Detect which cell encompasses the target text, then output its [x, y] center coordinate. 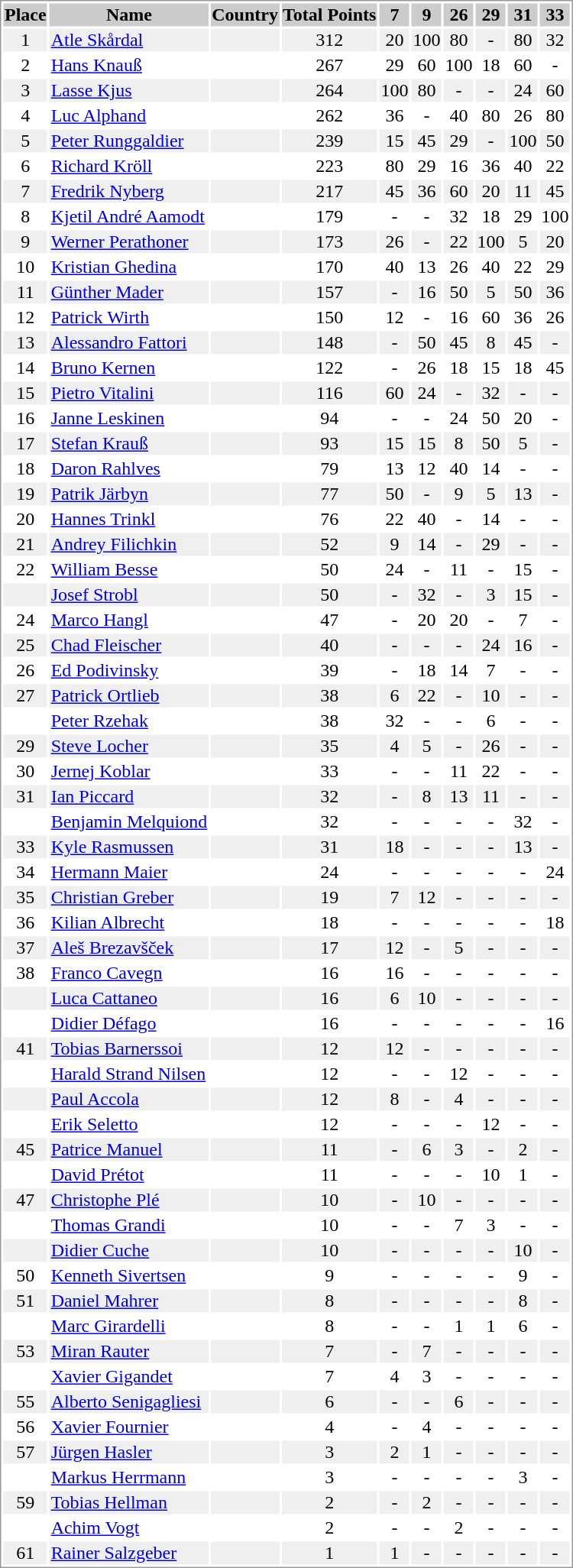
Daron Rahlves [129, 468]
Paul Accola [129, 1100]
179 [329, 216]
Günther Mader [129, 293]
Harald Strand Nilsen [129, 1074]
Kilian Albrecht [129, 922]
William Besse [129, 569]
94 [329, 418]
39 [329, 670]
76 [329, 519]
267 [329, 65]
Patrick Ortlieb [129, 696]
Christian Greber [129, 898]
Country [245, 15]
Luca Cattaneo [129, 999]
Jürgen Hasler [129, 1453]
25 [25, 646]
Andrey Filichkin [129, 545]
223 [329, 166]
Hannes Trinkl [129, 519]
Didier Cuche [129, 1251]
Fredrik Nyberg [129, 192]
Richard Kröll [129, 166]
Total Points [329, 15]
217 [329, 192]
55 [25, 1402]
Bruno Kernen [129, 368]
David Prétot [129, 1174]
53 [25, 1352]
Lasse Kjus [129, 91]
150 [329, 317]
56 [25, 1427]
Tobias Hellman [129, 1503]
Markus Herrmann [129, 1477]
Patrice Manuel [129, 1150]
Tobias Barnerssoi [129, 1049]
Achim Vogt [129, 1528]
30 [25, 771]
Thomas Grandi [129, 1225]
312 [329, 40]
Chad Fleischer [129, 646]
262 [329, 115]
Erik Seletto [129, 1124]
Steve Locher [129, 747]
Franco Cavegn [129, 973]
Xavier Gigandet [129, 1376]
Ian Piccard [129, 797]
Hermann Maier [129, 872]
122 [329, 368]
Alessandro Fattori [129, 343]
Aleš Brezavšček [129, 948]
Stefan Krauß [129, 444]
79 [329, 468]
Ed Podivinsky [129, 670]
Luc Alphand [129, 115]
93 [329, 444]
Hans Knauß [129, 65]
264 [329, 91]
77 [329, 494]
173 [329, 242]
41 [25, 1049]
27 [25, 696]
Patrik Järbyn [129, 494]
Xavier Fournier [129, 1427]
Atle Skårdal [129, 40]
Kenneth Sivertsen [129, 1275]
Marco Hangl [129, 620]
Pietro Vitalini [129, 394]
Rainer Salzgeber [129, 1553]
Kjetil André Aamodt [129, 216]
Christophe Plé [129, 1200]
34 [25, 872]
Marc Girardelli [129, 1326]
52 [329, 545]
Name [129, 15]
Werner Perathoner [129, 242]
Benjamin Melquiond [129, 821]
Peter Rzehak [129, 721]
Jernej Koblar [129, 771]
Miran Rauter [129, 1352]
157 [329, 293]
57 [25, 1453]
170 [329, 267]
Alberto Senigagliesi [129, 1402]
148 [329, 343]
Peter Runggaldier [129, 141]
Daniel Mahrer [129, 1301]
21 [25, 545]
Kyle Rasmussen [129, 847]
Josef Strobl [129, 595]
Place [25, 15]
Didier Défago [129, 1023]
239 [329, 141]
Kristian Ghedina [129, 267]
59 [25, 1503]
61 [25, 1553]
Janne Leskinen [129, 418]
Patrick Wirth [129, 317]
116 [329, 394]
51 [25, 1301]
37 [25, 948]
